For the text-containing cell, return its midpoint in [x, y] coordinate format. 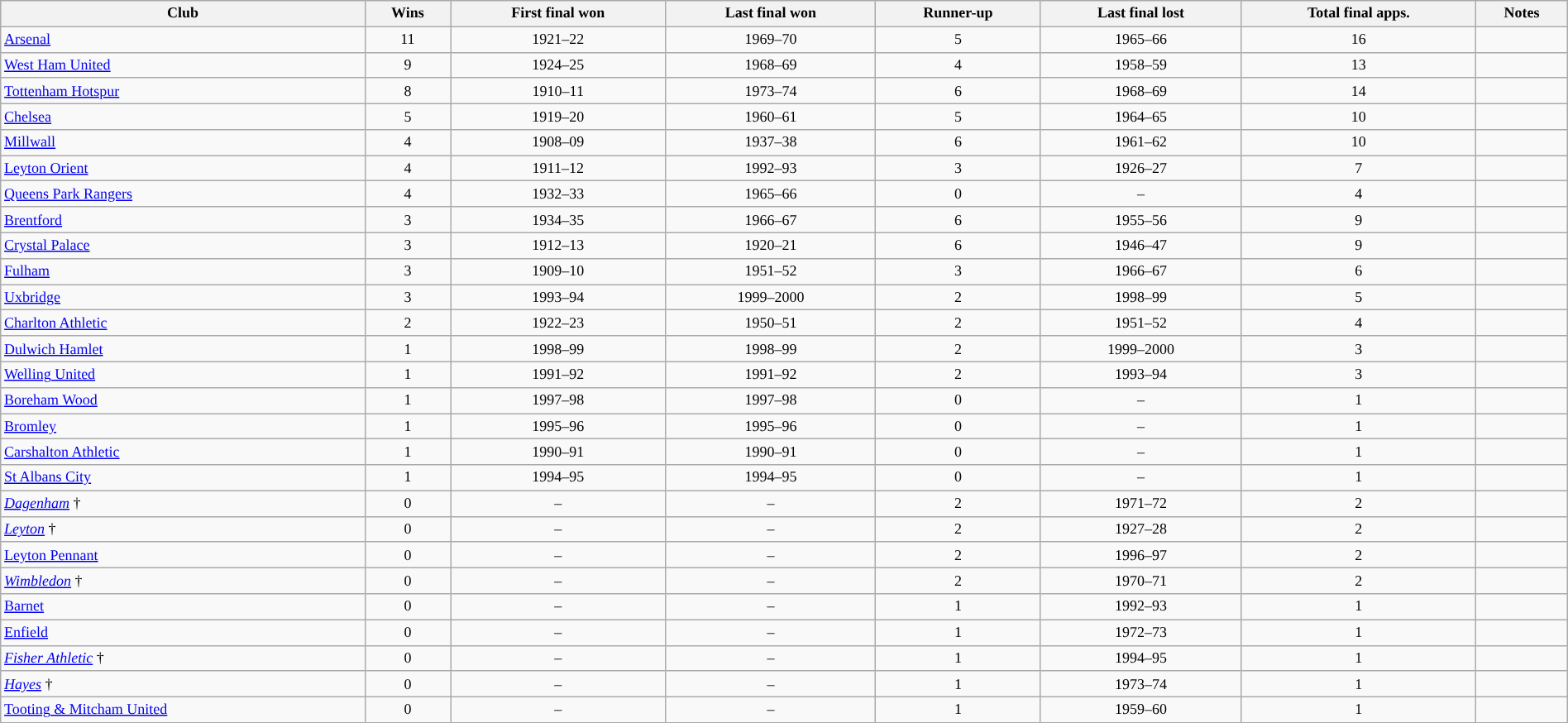
1959–60 [1141, 710]
Crystal Palace [183, 245]
1911–12 [558, 169]
1927–28 [1141, 529]
1934–35 [558, 220]
Brentford [183, 220]
1910–11 [558, 91]
13 [1359, 65]
Fisher Athletic † [183, 658]
1970–71 [1141, 581]
7 [1359, 169]
Fulham [183, 271]
1908–09 [558, 142]
Charlton Athletic [183, 323]
11 [407, 40]
1919–20 [558, 116]
Tottenham Hotspur [183, 91]
1909–10 [558, 271]
1922–23 [558, 323]
Millwall [183, 142]
14 [1359, 91]
16 [1359, 40]
Dagenham † [183, 503]
Bromley [183, 427]
Last final lost [1141, 13]
1964–65 [1141, 116]
Dulwich Hamlet [183, 349]
Wimbledon † [183, 581]
Leyton Orient [183, 169]
Notes [1522, 13]
Hayes † [183, 683]
1971–72 [1141, 503]
1921–22 [558, 40]
1950–51 [771, 323]
West Ham United [183, 65]
Chelsea [183, 116]
1926–27 [1141, 169]
1996–97 [1141, 554]
Leyton † [183, 529]
1960–61 [771, 116]
1912–13 [558, 245]
Carshalton Athletic [183, 452]
Runner-up [958, 13]
1924–25 [558, 65]
Barnet [183, 607]
1920–21 [771, 245]
8 [407, 91]
Uxbridge [183, 298]
First final won [558, 13]
Total final apps. [1359, 13]
1932–33 [558, 194]
Tooting & Mitcham United [183, 710]
1972–73 [1141, 632]
Arsenal [183, 40]
Welling United [183, 374]
1969–70 [771, 40]
St Albans City [183, 478]
1946–47 [1141, 245]
1961–62 [1141, 142]
Last final won [771, 13]
Queens Park Rangers [183, 194]
1937–38 [771, 142]
Boreham Wood [183, 400]
1958–59 [1141, 65]
Enfield [183, 632]
1955–56 [1141, 220]
Wins [407, 13]
Leyton Pennant [183, 554]
Club [183, 13]
